From the cell containing the given text, extract its center point as (X, Y) coordinate. 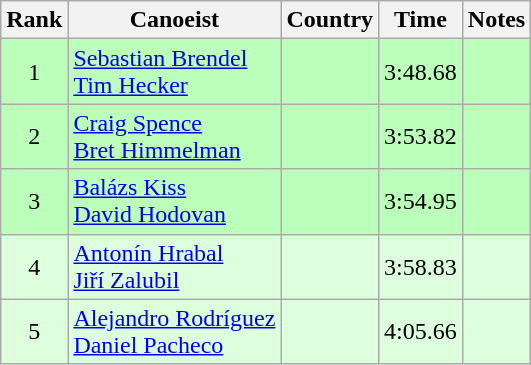
4:05.66 (421, 332)
Time (421, 20)
3:48.68 (421, 72)
Craig SpenceBret Himmelman (174, 136)
3:58.83 (421, 266)
3:54.95 (421, 202)
Balázs KissDavid Hodovan (174, 202)
Alejandro RodríguezDaniel Pacheco (174, 332)
4 (34, 266)
5 (34, 332)
1 (34, 72)
3 (34, 202)
Sebastian BrendelTim Hecker (174, 72)
3:53.82 (421, 136)
Antonín HrabalJiří Zalubil (174, 266)
2 (34, 136)
Canoeist (174, 20)
Notes (496, 20)
Rank (34, 20)
Country (330, 20)
